Identify which cell holds the provided text, then report its (x, y) central coordinate. 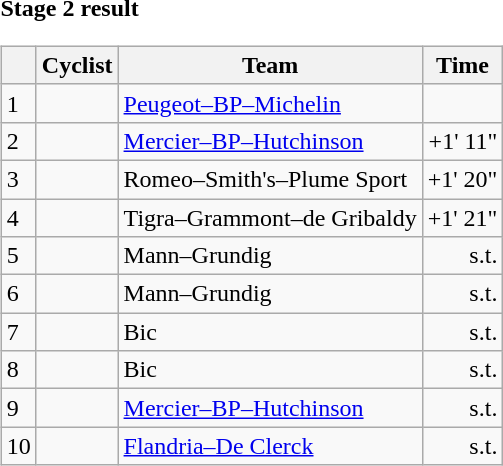
5 (18, 256)
10 (18, 446)
2 (18, 141)
6 (18, 294)
9 (18, 408)
+1' 21" (462, 217)
Team (270, 65)
Tigra–Grammont–de Gribaldy (270, 217)
4 (18, 217)
+1' 20" (462, 179)
7 (18, 332)
1 (18, 103)
8 (18, 370)
Time (462, 65)
+1' 11" (462, 141)
Peugeot–BP–Michelin (270, 103)
3 (18, 179)
Flandria–De Clerck (270, 446)
Cyclist (77, 65)
Romeo–Smith's–Plume Sport (270, 179)
